Detect which cell encompasses the target text, then output its [X, Y] center coordinate. 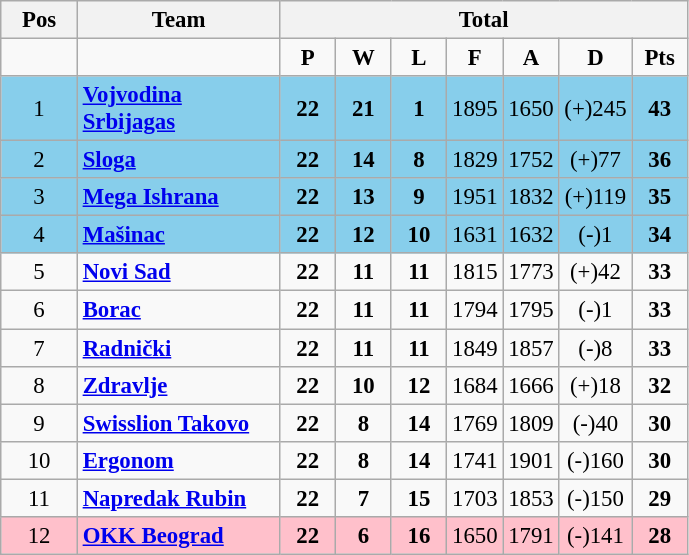
36 [660, 160]
3 [40, 197]
Vojvodina Srbijagas [178, 108]
28 [660, 536]
1853 [531, 498]
(-)150 [596, 498]
1752 [531, 160]
Mašinac [178, 235]
(+)42 [596, 273]
1666 [531, 385]
D [596, 58]
Borac [178, 310]
1795 [531, 310]
(-)141 [596, 536]
35 [660, 197]
Zdravlje [178, 385]
Radnički [178, 348]
Team [178, 20]
(-)160 [596, 460]
1632 [531, 235]
1832 [531, 197]
W [364, 58]
16 [419, 536]
1815 [475, 273]
(+)77 [596, 160]
34 [660, 235]
15 [419, 498]
Swisslion Takovo [178, 423]
5 [40, 273]
13 [364, 197]
1809 [531, 423]
1769 [475, 423]
P [308, 58]
Pts [660, 58]
OKK Beograd [178, 536]
Pos [40, 20]
1901 [531, 460]
A [531, 58]
Napredak Rubin [178, 498]
1895 [475, 108]
(+)18 [596, 385]
1684 [475, 385]
Total [484, 20]
1849 [475, 348]
2 [40, 160]
L [419, 58]
F [475, 58]
1791 [531, 536]
32 [660, 385]
Sloga [178, 160]
1703 [475, 498]
1794 [475, 310]
1631 [475, 235]
21 [364, 108]
(+)119 [596, 197]
1951 [475, 197]
Ergonom [178, 460]
29 [660, 498]
1773 [531, 273]
1857 [531, 348]
43 [660, 108]
Novi Sad [178, 273]
(-)8 [596, 348]
1741 [475, 460]
(-)40 [596, 423]
4 [40, 235]
Mega Ishrana [178, 197]
1829 [475, 160]
(+)245 [596, 108]
